Return [x, y] of the center of cell containing provided text 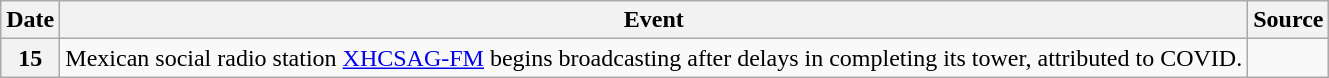
Event [654, 20]
Date [30, 20]
Mexican social radio station XHCSAG-FM begins broadcasting after delays in completing its tower, attributed to COVID. [654, 58]
15 [30, 58]
Source [1288, 20]
